Provide the [X, Y] coordinate of the cell's center where the given text is located.  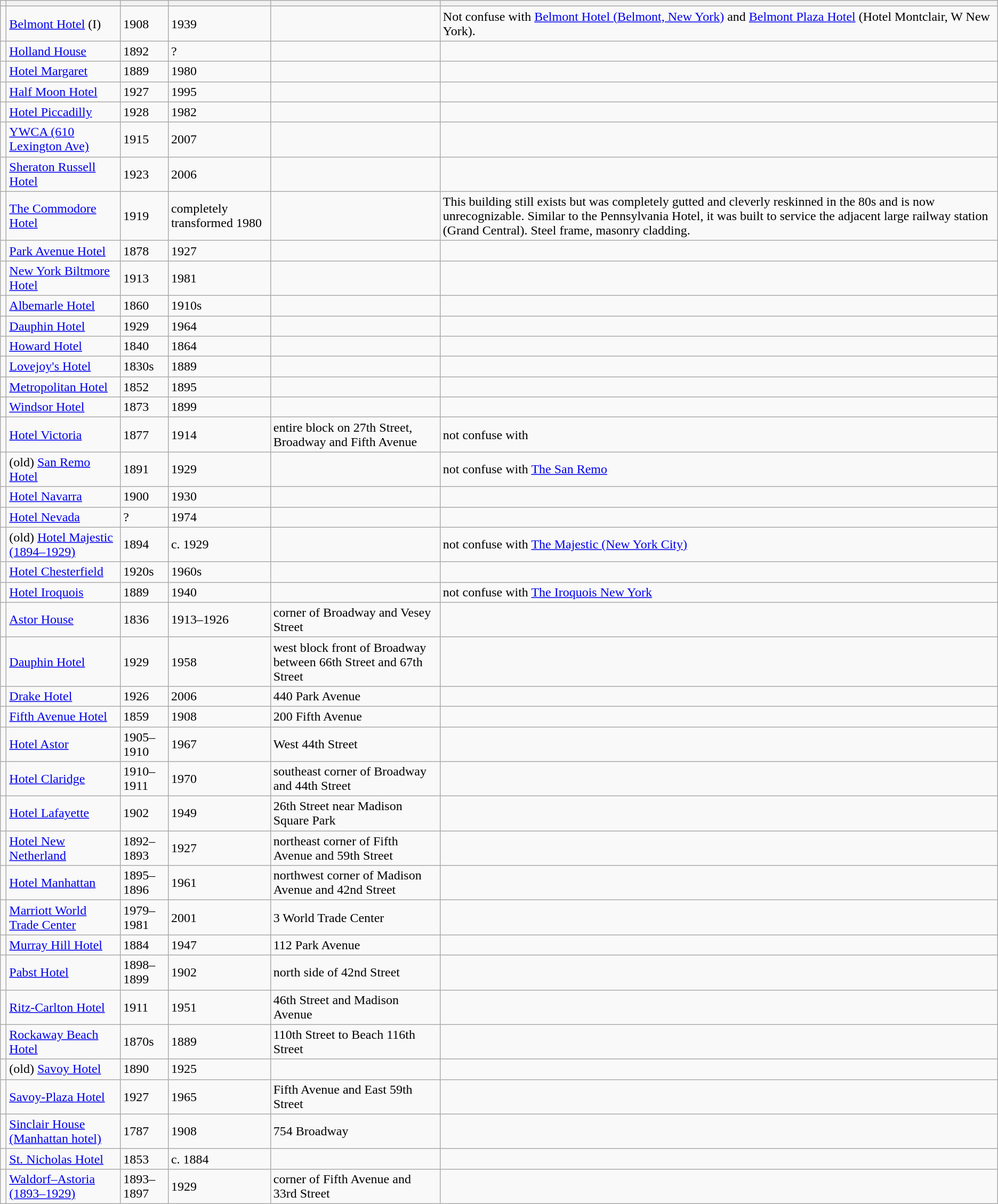
1982 [219, 112]
Hotel Nevada [63, 517]
1947 [219, 945]
St. Nicholas Hotel [63, 1159]
1894 [144, 545]
1890 [144, 1069]
not confuse with The San Remo [719, 469]
1961 [219, 883]
Half Moon Hotel [63, 92]
1913 [144, 278]
3 World Trade Center [355, 918]
1910s [219, 305]
1919 [144, 216]
1787 [144, 1131]
entire block on 27th Street, Broadway and Fifth Avenue [355, 435]
Hotel New Netherland [63, 849]
1913–1926 [219, 619]
YWCA (610 Lexington Ave) [63, 140]
Windsor Hotel [63, 407]
Metropolitan Hotel [63, 387]
1981 [219, 278]
c. 1884 [219, 1159]
Hotel Manhattan [63, 883]
1970 [219, 779]
New York Biltmore Hotel [63, 278]
1859 [144, 716]
Hotel Chesterfield [63, 572]
26th Street near Madison Square Park [355, 813]
1899 [219, 407]
1900 [144, 497]
not confuse with The Iroquois New York [719, 592]
Hotel Victoria [63, 435]
1930 [219, 497]
754 Broadway [355, 1131]
Sheraton Russell Hotel [63, 174]
1926 [144, 696]
corner of Broadway and Vesey Street [355, 619]
Hotel Margaret [63, 71]
1836 [144, 619]
1949 [219, 813]
Not confuse with Belmont Hotel (Belmont, New York) and Belmont Plaza Hotel (Hotel Montclair, W New York). [719, 23]
c. 1929 [219, 545]
1905–1910 [144, 744]
1884 [144, 945]
1964 [219, 326]
1898–1899 [144, 972]
Park Avenue Hotel [63, 251]
(old) Hotel Majestic (1894–1929) [63, 545]
Hotel Lafayette [63, 813]
1923 [144, 174]
1965 [219, 1097]
Fifth Avenue Hotel [63, 716]
Pabst Hotel [63, 972]
1895–1896 [144, 883]
110th Street to Beach 116th Street [355, 1041]
1925 [219, 1069]
Savoy-Plaza Hotel [63, 1097]
corner of Fifth Avenue and 33rd Street [355, 1186]
1840 [144, 346]
Hotel Claridge [63, 779]
West 44th Street [355, 744]
Drake Hotel [63, 696]
not confuse with [719, 435]
1939 [219, 23]
1891 [144, 469]
1892 [144, 51]
The Commodore Hotel [63, 216]
Belmont Hotel (I) [63, 23]
1877 [144, 435]
1958 [219, 661]
Ritz-Carlton Hotel [63, 1007]
northwest corner of Madison Avenue and 42nd Street [355, 883]
Hotel Iroquois [63, 592]
1951 [219, 1007]
Hotel Navarra [63, 497]
1914 [219, 435]
1864 [219, 346]
Astor House [63, 619]
2001 [219, 918]
1852 [144, 387]
200 Fifth Avenue [355, 716]
1980 [219, 71]
1995 [219, 92]
Lovejoy's Hotel [63, 367]
northeast corner of Fifth Avenue and 59th Street [355, 849]
1960s [219, 572]
Rockaway Beach Hotel [63, 1041]
1915 [144, 140]
Sinclair House (Manhattan hotel) [63, 1131]
1967 [219, 744]
2007 [219, 140]
1928 [144, 112]
north side of 42nd Street [355, 972]
southeast corner of Broadway and 44th Street [355, 779]
1895 [219, 387]
not confuse with The Majestic (New York City) [719, 545]
Albemarle Hotel [63, 305]
1860 [144, 305]
Fifth Avenue and East 59th Street [355, 1097]
Waldorf–Astoria (1893–1929) [63, 1186]
1911 [144, 1007]
Holland House [63, 51]
1853 [144, 1159]
Hotel Piccadilly [63, 112]
1870s [144, 1041]
completely transformed 1980 [219, 216]
46th Street and Madison Avenue [355, 1007]
1979–1981 [144, 918]
1893–1897 [144, 1186]
1830s [144, 367]
west block front of Broadway between 66th Street and 67th Street [355, 661]
Marriott World Trade Center [63, 918]
Howard Hotel [63, 346]
1878 [144, 251]
440 Park Avenue [355, 696]
1910–1911 [144, 779]
1974 [219, 517]
1892–1893 [144, 849]
(old) San Remo Hotel [63, 469]
(old) Savoy Hotel [63, 1069]
1920s [144, 572]
1940 [219, 592]
1873 [144, 407]
Hotel Astor [63, 744]
112 Park Avenue [355, 945]
Murray Hill Hotel [63, 945]
